From the cell containing the given text, extract its center point as [X, Y] coordinate. 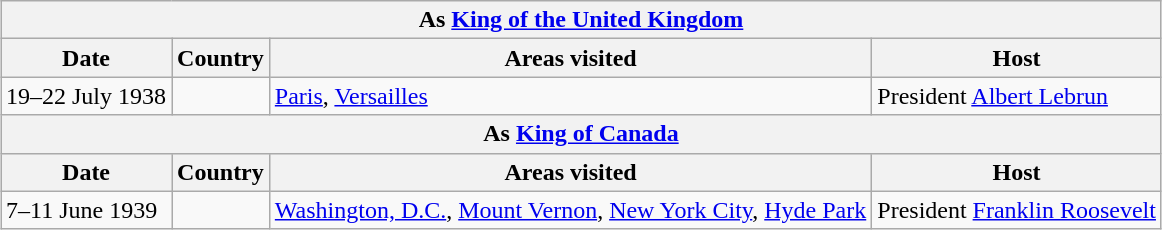
President Franklin Roosevelt [1017, 210]
7–11 June 1939 [86, 210]
Paris, Versailles [570, 96]
19–22 July 1938 [86, 96]
As King of the United Kingdom [580, 20]
As King of Canada [580, 134]
Washington, D.C., Mount Vernon, New York City, Hyde Park [570, 210]
President Albert Lebrun [1017, 96]
